Detect which cell encompasses the target text, then output its (X, Y) center coordinate. 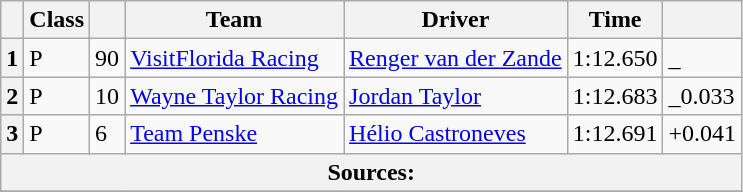
Jordan Taylor (456, 96)
2 (12, 96)
Renger van der Zande (456, 58)
1:12.650 (615, 58)
Sources: (372, 172)
+0.041 (702, 134)
Team Penske (234, 134)
6 (108, 134)
1 (12, 58)
VisitFlorida Racing (234, 58)
90 (108, 58)
10 (108, 96)
Class (57, 20)
1:12.683 (615, 96)
Wayne Taylor Racing (234, 96)
Time (615, 20)
Driver (456, 20)
Hélio Castroneves (456, 134)
1:12.691 (615, 134)
_0.033 (702, 96)
3 (12, 134)
_ (702, 58)
Team (234, 20)
